For the text-containing cell, return its midpoint in [X, Y] coordinate format. 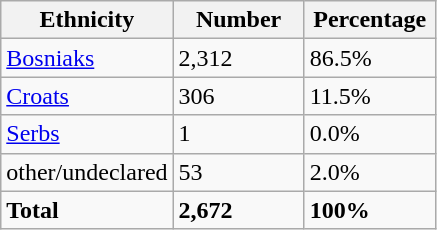
0.0% [370, 134]
1 [238, 134]
other/undeclared [87, 172]
Number [238, 20]
Total [87, 210]
53 [238, 172]
11.5% [370, 96]
86.5% [370, 58]
Percentage [370, 20]
2,672 [238, 210]
Croats [87, 96]
100% [370, 210]
Ethnicity [87, 20]
2.0% [370, 172]
Bosniaks [87, 58]
306 [238, 96]
Serbs [87, 134]
2,312 [238, 58]
